Search for the cell housing the specified text and yield its [X, Y] center coordinate. 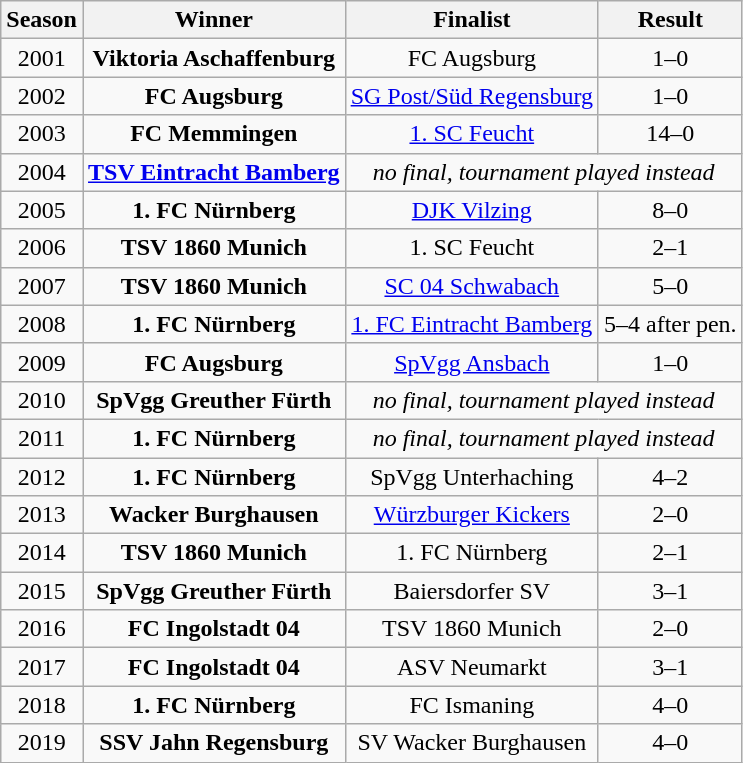
2001 [42, 58]
SC 04 Schwabach [472, 286]
1. FC Eintracht Bamberg [472, 324]
2012 [42, 477]
2004 [42, 172]
2015 [42, 591]
ASV Neumarkt [472, 667]
5–4 after pen. [670, 324]
2018 [42, 705]
Season [42, 20]
2009 [42, 362]
SSV Jahn Regensburg [214, 743]
2005 [42, 210]
4–2 [670, 477]
2010 [42, 400]
SV Wacker Burghausen [472, 743]
14–0 [670, 134]
FC Memmingen [214, 134]
5–0 [670, 286]
2008 [42, 324]
2014 [42, 553]
2013 [42, 515]
2016 [42, 629]
Wacker Burghausen [214, 515]
SG Post/Süd Regensburg [472, 96]
Würzburger Kickers [472, 515]
2007 [42, 286]
Result [670, 20]
Baiersdorfer SV [472, 591]
SpVgg Unterhaching [472, 477]
TSV Eintracht Bamberg [214, 172]
2006 [42, 248]
SpVgg Ansbach [472, 362]
2017 [42, 667]
DJK Vilzing [472, 210]
2019 [42, 743]
2003 [42, 134]
Winner [214, 20]
Viktoria Aschaffenburg [214, 58]
Finalist [472, 20]
2002 [42, 96]
2011 [42, 438]
FC Ismaning [472, 705]
8–0 [670, 210]
